Determine the (X, Y) coordinate at the center of the cell enclosing the given text.  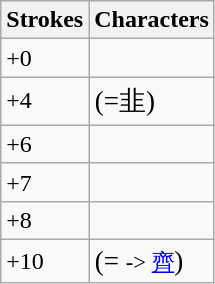
+4 (45, 101)
+6 (45, 144)
(= -> 齊) (152, 261)
+7 (45, 182)
(=韭) (152, 101)
+10 (45, 261)
Strokes (45, 20)
+8 (45, 220)
+0 (45, 58)
Characters (152, 20)
